Provide the [x, y] coordinate of the cell's center where the given text is located.  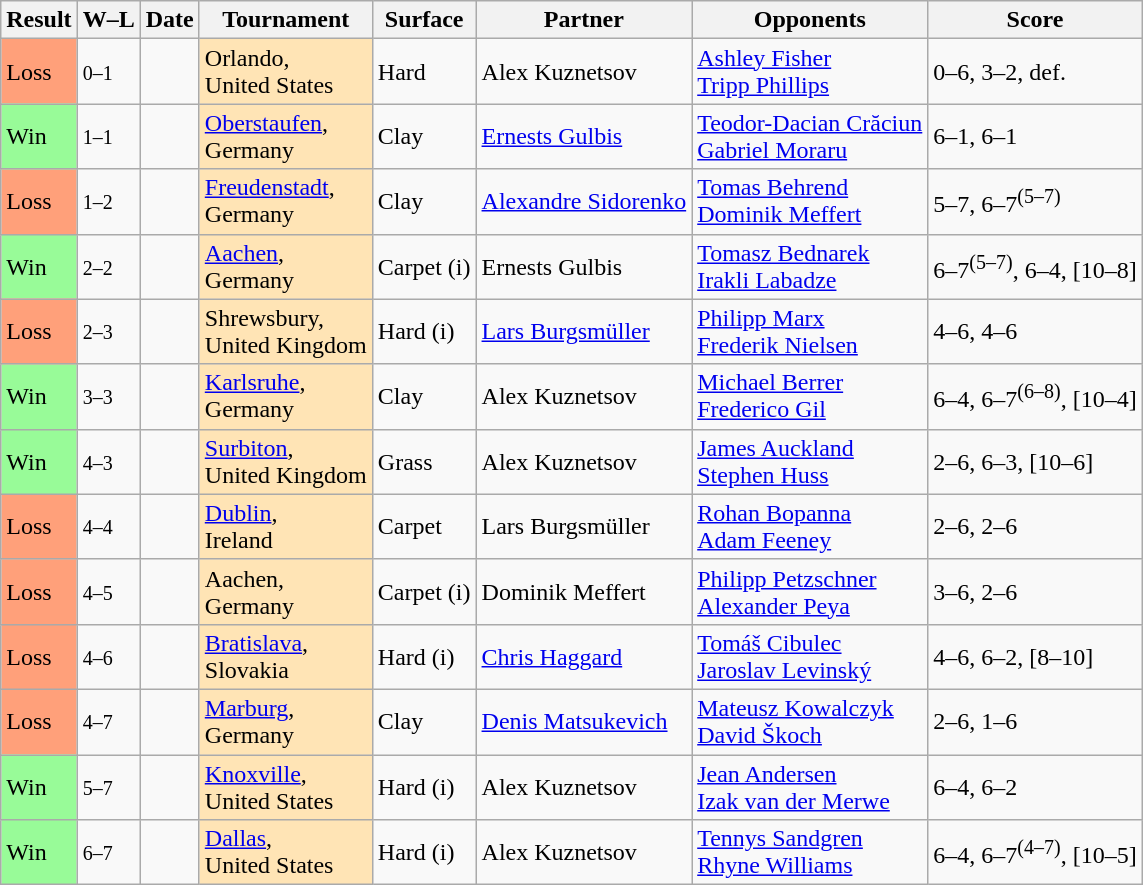
Ashley Fisher Tripp Phillips [810, 72]
Dublin, Ireland [286, 526]
6–4, 6–7(6–8), [10–4] [1035, 396]
Tournament [286, 20]
Alexandre Sidorenko [584, 202]
Opponents [810, 20]
Denis Matsukevich [584, 722]
Tennys Sandgren Rhyne Williams [810, 852]
Philipp Petzschner Alexander Peya [810, 592]
3–3 [108, 396]
2–6, 6–3, [10–6] [1035, 462]
Michael Berrer Frederico Gil [810, 396]
James Auckland Stephen Huss [810, 462]
Grass [424, 462]
Rohan Bopanna Adam Feeney [810, 526]
Surbiton, United Kingdom [286, 462]
4–4 [108, 526]
Hard [424, 72]
Oberstaufen, Germany [286, 136]
Orlando, United States [286, 72]
Dallas, United States [286, 852]
2–2 [108, 266]
4–7 [108, 722]
Dominik Meffert [584, 592]
6–7(5–7), 6–4, [10–8] [1035, 266]
Carpet [424, 526]
4–6, 4–6 [1035, 332]
Tomas Behrend Dominik Meffert [810, 202]
Teodor-Dacian Crăciun Gabriel Moraru [810, 136]
6–4, 6–7(4–7), [10–5] [1035, 852]
1–1 [108, 136]
Score [1035, 20]
Marburg, Germany [286, 722]
W–L [108, 20]
2–6, 1–6 [1035, 722]
2–3 [108, 332]
1–2 [108, 202]
6–1, 6–1 [1035, 136]
Tomasz Bednarek Irakli Labadze [810, 266]
4–6, 6–2, [8–10] [1035, 656]
4–6 [108, 656]
Surface [424, 20]
6–4, 6–2 [1035, 786]
Jean Andersen Izak van der Merwe [810, 786]
4–3 [108, 462]
Chris Haggard [584, 656]
Shrewsbury, United Kingdom [286, 332]
0–6, 3–2, def. [1035, 72]
Philipp Marx Frederik Nielsen [810, 332]
Knoxville, United States [286, 786]
Mateusz Kowalczyk David Škoch [810, 722]
5–7, 6–7(5–7) [1035, 202]
Tomáš Cibulec Jaroslav Levinský [810, 656]
4–5 [108, 592]
0–1 [108, 72]
Result [39, 20]
5–7 [108, 786]
Partner [584, 20]
Bratislava, Slovakia [286, 656]
6–7 [108, 852]
Freudenstadt, Germany [286, 202]
Karlsruhe, Germany [286, 396]
2–6, 2–6 [1035, 526]
Date [170, 20]
3–6, 2–6 [1035, 592]
